Find where the given text appears and provide that cell's center as (X, Y) coordinate. 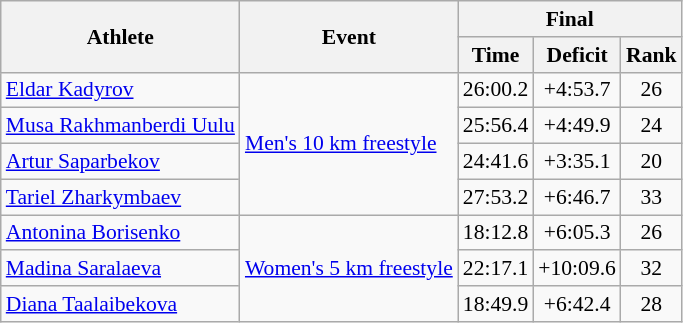
+10:09.6 (577, 269)
Rank (652, 55)
Men's 10 km freestyle (349, 143)
28 (652, 304)
+4:49.9 (577, 126)
Musa Rakhmanberdi Uulu (120, 126)
27:53.2 (496, 197)
Event (349, 36)
25:56.4 (496, 126)
+3:35.1 (577, 162)
Athlete (120, 36)
Artur Saparbekov (120, 162)
Diana Taalaibekova (120, 304)
Madina Saralaeva (120, 269)
+6:05.3 (577, 233)
18:12.8 (496, 233)
20 (652, 162)
Antonina Borisenko (120, 233)
24 (652, 126)
Deficit (577, 55)
32 (652, 269)
Tariel Zharkymbaev (120, 197)
Time (496, 55)
+6:42.4 (577, 304)
Women's 5 km freestyle (349, 268)
Final (570, 19)
33 (652, 197)
22:17.1 (496, 269)
24:41.6 (496, 162)
18:49.9 (496, 304)
26:00.2 (496, 90)
+6:46.7 (577, 197)
+4:53.7 (577, 90)
Eldar Kadyrov (120, 90)
